Detect which cell encompasses the target text, then output its (x, y) center coordinate. 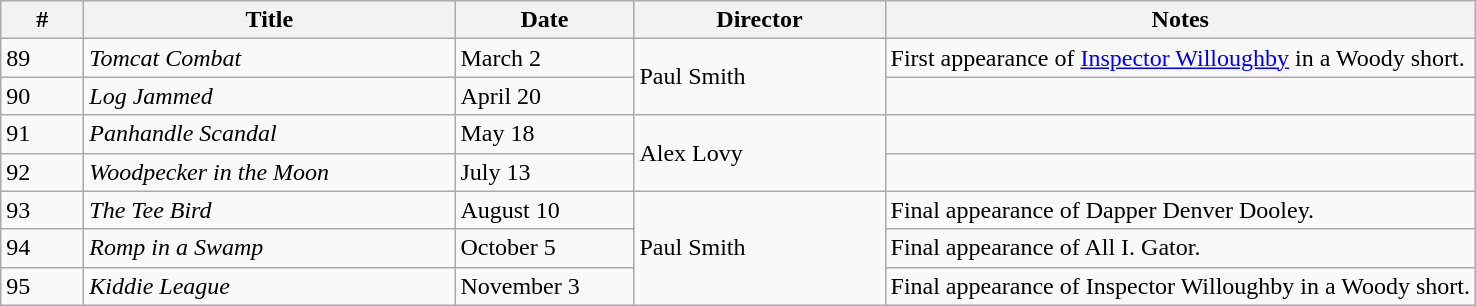
April 20 (544, 96)
93 (42, 210)
Tomcat Combat (270, 58)
90 (42, 96)
89 (42, 58)
Notes (1180, 20)
Woodpecker in the Moon (270, 172)
The Tee Bird (270, 210)
# (42, 20)
Romp in a Swamp (270, 248)
March 2 (544, 58)
Kiddie League (270, 286)
Director (760, 20)
Date (544, 20)
First appearance of Inspector Willoughby in a Woody short. (1180, 58)
94 (42, 248)
Final appearance of All I. Gator. (1180, 248)
May 18 (544, 134)
Panhandle Scandal (270, 134)
95 (42, 286)
July 13 (544, 172)
October 5 (544, 248)
Final appearance of Dapper Denver Dooley. (1180, 210)
Log Jammed (270, 96)
92 (42, 172)
Alex Lovy (760, 153)
August 10 (544, 210)
Final appearance of Inspector Willoughby in a Woody short. (1180, 286)
Title (270, 20)
November 3 (544, 286)
91 (42, 134)
